Find where the given text appears and provide that cell's center as (x, y) coordinate. 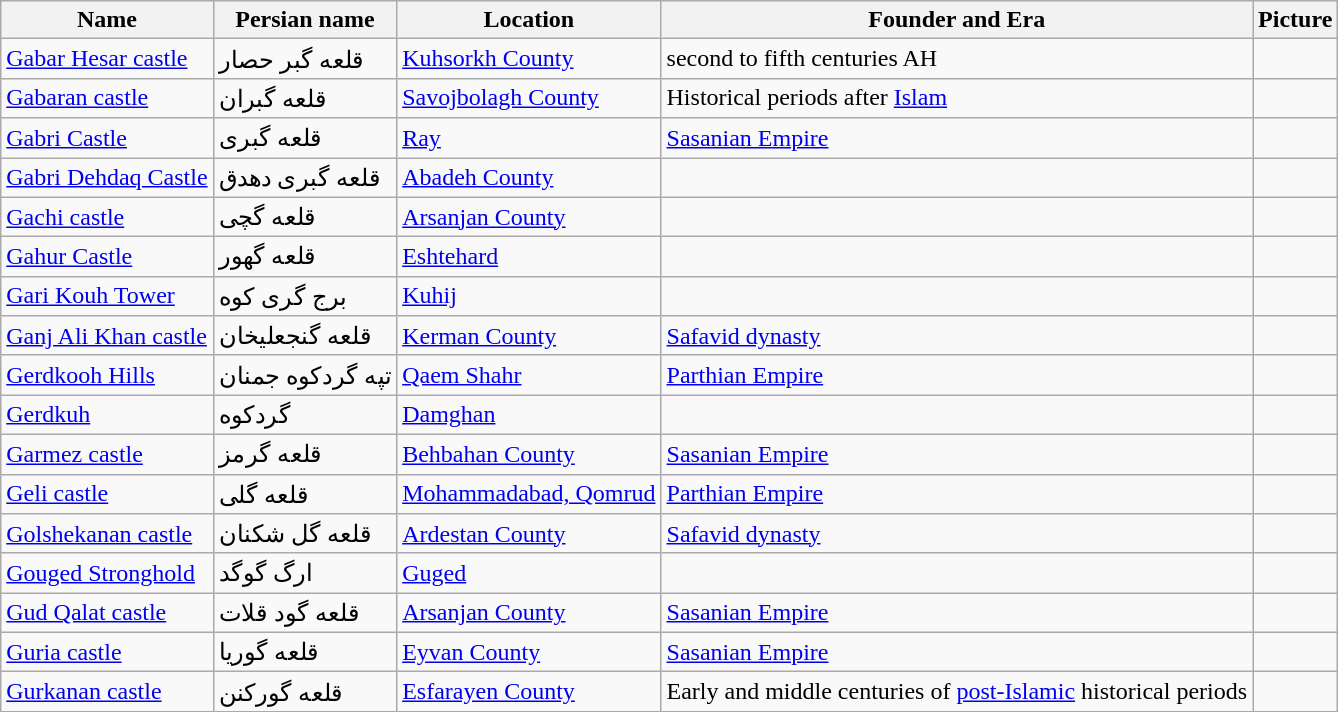
Behbahan County (529, 454)
تپه گردکوه جمنان (305, 375)
Kuhij (529, 296)
قلعه گورکنن (305, 692)
Garmez castle (107, 454)
Damghan (529, 415)
Gabri Dehdaq Castle (107, 178)
Geli castle (107, 494)
Ray (529, 138)
Eyvan County (529, 652)
قلعه گرمز (305, 454)
Gabar Hesar castle (107, 59)
Gari Kouh Tower (107, 296)
second to fifth centuries AH (957, 59)
Guged (529, 573)
Name (107, 20)
Gerdkuh (107, 415)
Savojbolagh County (529, 98)
Ganj Ali Khan castle (107, 336)
قلعه گنجعلیخان (305, 336)
Esfarayen County (529, 692)
قلعه گود قلات (305, 613)
Guria castle (107, 652)
Kerman County (529, 336)
ارگ گوگد (305, 573)
قلعه گبری (305, 138)
Gurkanan castle (107, 692)
قلعه گبر حصار (305, 59)
Early and middle centuries of post-Islamic historical periods (957, 692)
Gerdkooh Hills (107, 375)
برج گری کوه (305, 296)
Golshekanan castle (107, 534)
Picture (1296, 20)
Gabri Castle (107, 138)
Gabaran castle (107, 98)
Gahur Castle (107, 257)
قلعه گهور (305, 257)
قلعه گوریا (305, 652)
گردکوه (305, 415)
Ardestan County (529, 534)
Kuhsorkh County (529, 59)
Persian name (305, 20)
Qaem Shahr (529, 375)
قلعه گل شکنان (305, 534)
Mohammadabad, Qomrud (529, 494)
Gachi castle (107, 217)
Eshtehard (529, 257)
Gud Qalat castle (107, 613)
قلعه گچی (305, 217)
Abadeh County (529, 178)
Founder and Era (957, 20)
Historical periods after Islam (957, 98)
قلعه گلی (305, 494)
Gouged Stronghold (107, 573)
Location (529, 20)
قلعه گبری دهدق (305, 178)
قلعه گبران (305, 98)
